Capture the cell that displays the provided text and extract its [X, Y] central coordinate. 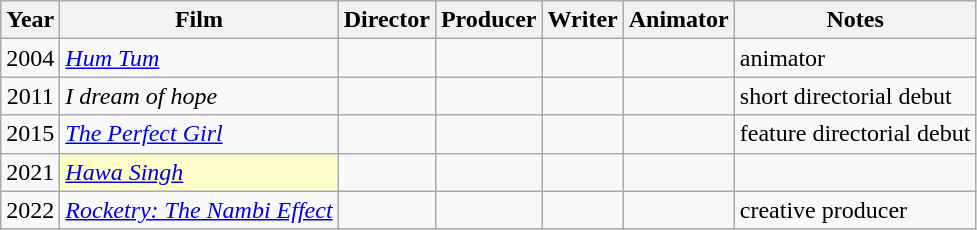
2022 [30, 210]
animator [855, 58]
Director [386, 20]
Year [30, 20]
feature directorial debut [855, 134]
creative producer [855, 210]
Film [199, 20]
The Perfect Girl [199, 134]
Rocketry: The Nambi Effect [199, 210]
2021 [30, 172]
Hawa Singh [199, 172]
Writer [582, 20]
2011 [30, 96]
Hum Tum [199, 58]
short directorial debut [855, 96]
Animator [678, 20]
Notes [855, 20]
I dream of hope [199, 96]
2004 [30, 58]
2015 [30, 134]
Producer [488, 20]
